Identify which cell holds the provided text, then report its [X, Y] central coordinate. 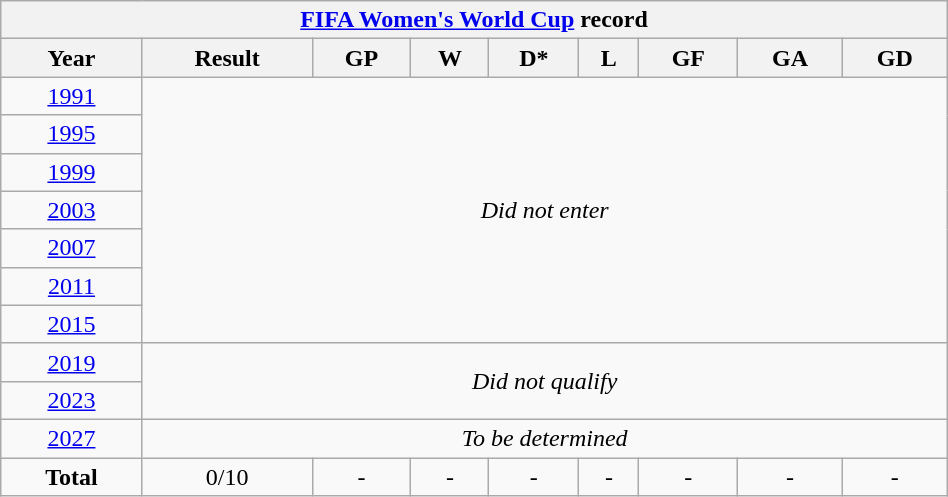
2027 [72, 438]
Did not enter [544, 210]
GP [362, 58]
2015 [72, 324]
2019 [72, 362]
FIFA Women's World Cup record [474, 20]
Year [72, 58]
To be determined [544, 438]
Result [227, 58]
2007 [72, 248]
GA [790, 58]
L [609, 58]
1991 [72, 96]
1995 [72, 134]
2023 [72, 400]
Did not qualify [544, 381]
2011 [72, 286]
1999 [72, 172]
GF [688, 58]
GD [894, 58]
W [450, 58]
Total [72, 477]
2003 [72, 210]
0/10 [227, 477]
D* [534, 58]
